Extract the (x, y) coordinate from the center of the cell holding the provided text.  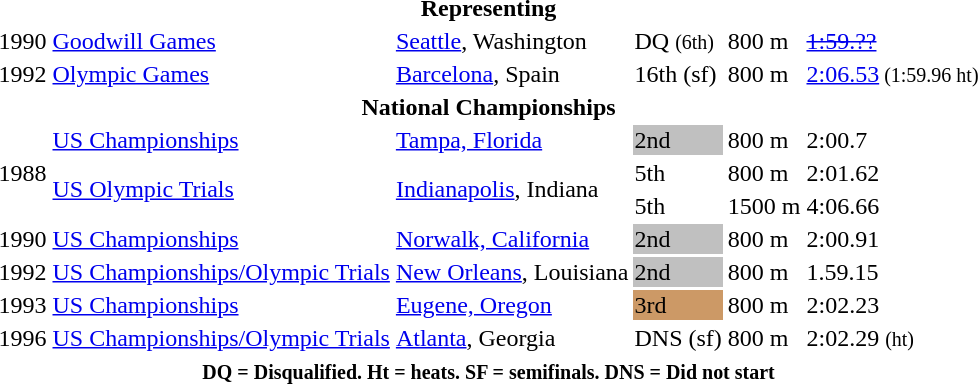
New Orleans, Louisiana (512, 272)
DNS (sf) (678, 338)
Seattle, Washington (512, 41)
3rd (678, 305)
1500 m (764, 206)
US Olympic Trials (221, 190)
Goodwill Games (221, 41)
Olympic Games (221, 74)
Atlanta, Georgia (512, 338)
Tampa, Florida (512, 140)
Norwalk, California (512, 239)
Eugene, Oregon (512, 305)
Indianapolis, Indiana (512, 190)
16th (sf) (678, 74)
DQ (6th) (678, 41)
Barcelona, Spain (512, 74)
